Locate the cell with the specified text and output its [X, Y] center coordinate. 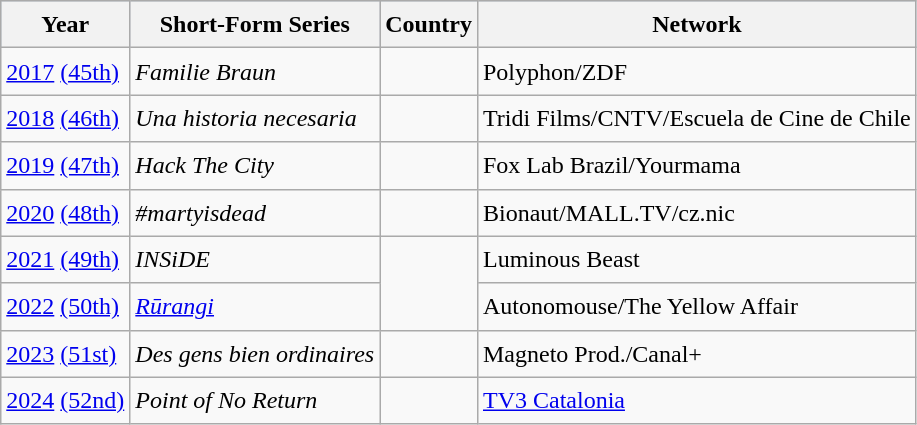
2022 (50th) [66, 306]
Rūrangi [255, 306]
2018 (46th) [66, 118]
Country [429, 24]
2019 (47th) [66, 166]
Luminous Beast [696, 260]
INSiDE [255, 260]
Autonomouse/The Yellow Affair [696, 306]
Familie Braun [255, 72]
Year [66, 24]
Short-Form Series [255, 24]
Point of No Return [255, 400]
Polyphon/ZDF [696, 72]
2020 (48th) [66, 212]
Magneto Prod./Canal+ [696, 354]
Des gens bien ordinaires [255, 354]
#martyisdead [255, 212]
TV3 Catalonia [696, 400]
2023 (51st) [66, 354]
Tridi Films/CNTV/Escuela de Cine de Chile [696, 118]
2017 (45th) [66, 72]
Network [696, 24]
Hack The City [255, 166]
Fox Lab Brazil/Yourmama [696, 166]
Una historia necesaria [255, 118]
2024 (52nd) [66, 400]
2021 (49th) [66, 260]
Bionaut/MALL.TV/cz.nic [696, 212]
